Extract the [x, y] coordinate from the center of the cell holding the provided text.  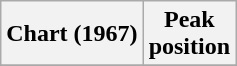
Chart (1967) [72, 34]
Peakposition [189, 34]
